Return (X, Y) of the center of cell containing provided text 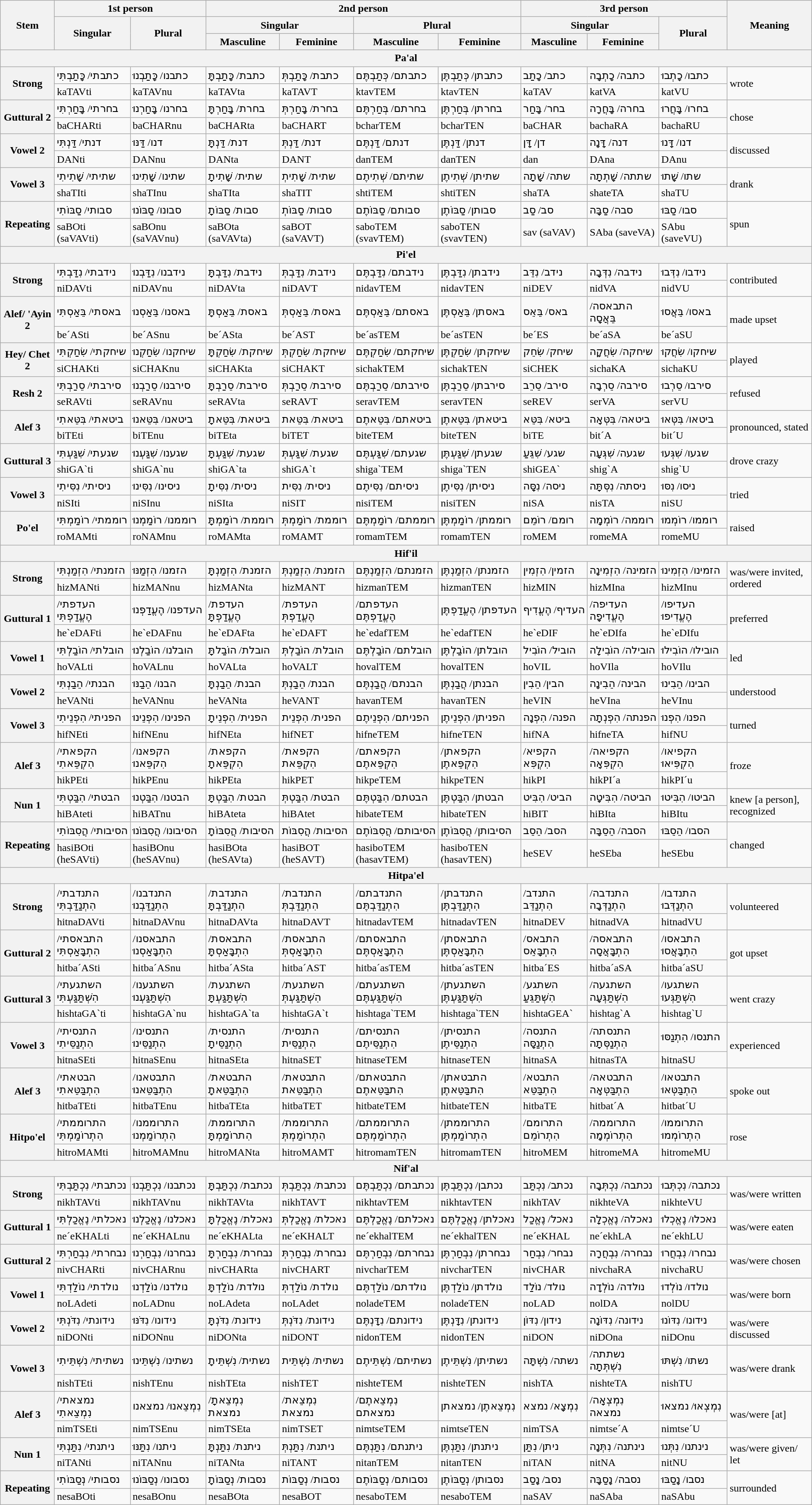
שגענו/ שִׁגַּעְנוּ (168, 453)
be´ES (553, 335)
shiga`TEN (480, 469)
siCHAKnu (168, 368)
shaTInu (168, 193)
הפנית/ הִפְנֵיתָ (243, 717)
ne´ekhalTEN (480, 1236)
nidVA (623, 289)
sichaKU (693, 368)
התנדבה/ הִתְנַדְּבָה (623, 899)
hoVIL (553, 667)
raised (769, 528)
העדפתי/ הֶעֱדַפְתִּי (93, 610)
nisiTEN (480, 503)
התבאסה/ בֵּאֲסָה (623, 312)
nishTEti (93, 1383)
Hif'il (406, 553)
nidonTEN (480, 1337)
he`eDAFti (93, 633)
השתגעתן/ הִשְׁתַּגַּעְתֶּן (480, 991)
רוממנו/ רוֹמַמְנוּ (168, 520)
הקפאתם/ הִקְפֵּאתֶם (396, 757)
דנת/ דַּנְתָּ (243, 142)
נידבתן/ נִדַּבְתֶּן (480, 272)
ביטאנו/ בִּטֵּאנוּ (168, 419)
hitnadavTEN (480, 922)
הביטו/ הִבִּיטוּ (693, 797)
hitba´ES (553, 968)
כתבו/ כָתְבוּ (693, 75)
נולדתי/ נוֹלַדְתִּי (93, 1286)
הבטתי/ הִבַּטְתִּי (93, 797)
הובילו/ הוֹבִילוּ (693, 650)
נִמְצֵאתָ/ נמצאת (243, 1406)
hitroMAMT (316, 1152)
hasiboTEM (hasavTEM) (396, 853)
DAnu (693, 159)
התבטאת/ הִתְבַּטֵּאתָ (243, 1083)
spoke out (769, 1091)
העדפתם/ הֶעֱדַפְתֶּם (396, 610)
roNAMnu (168, 537)
heSEba (623, 853)
nimtseTEM (396, 1429)
nimTSEti (93, 1429)
hitbat´A (623, 1106)
rose (769, 1137)
העדפת/ הֶעֱדַפְתְּ (316, 610)
כתבנו/ כָּתַבְנוּ (168, 75)
nishteTEM (396, 1383)
הבנת/ הֵבַנְתְּ (316, 683)
נסבו/ נָסַבּוּ (693, 1480)
nimtse´U (693, 1429)
הפנינו/ הִפְנֵינוּ (168, 717)
נכתבת/ נִכְתַּבְתָּ (243, 1186)
kaTAVnu (168, 92)
shaTIta (243, 193)
refused (769, 394)
הבטת/ הִבַּטְתָּ (243, 797)
was/were invited, ordered (769, 578)
bachaRU (693, 125)
nesaBOnu (168, 1496)
באס/ בֵּאֵס (553, 312)
נכתבה/ נִכְתְּבוּ (693, 1186)
hitnaSU (693, 1060)
הזמינה/ הִזְמִינָה (623, 570)
נאכלתם/ נֶאֱכַלְתֶּם (396, 1219)
נידונתן/ נִדָּנְתֶּן (480, 1320)
hifNEti (93, 734)
השתגעתי/ הִשְׁתַּגַּעְתִּי (93, 991)
בחרה/ בָּחֲרָה (623, 109)
התרוממת/ הִתרוֹמַמְתָּ (243, 1129)
surrounded (769, 1488)
noLAdeti (93, 1303)
שגעת/ שִׁגַּעְתְּ (316, 453)
baCHARti (93, 125)
סבות/ סַבּוֹתָ (243, 210)
nesaBOT (316, 1496)
hizMANta (243, 587)
was/were eaten (769, 1227)
hizMANnu (168, 587)
נולדה/ נוֹלְדָה (623, 1286)
kaTAV (553, 92)
התנדבו/ הִתְנַדְּבוּ (693, 899)
wrote (769, 83)
Hitpa'el (406, 876)
drank (769, 184)
hitnaSEti (93, 1060)
סבו/ סַבּוּ (693, 210)
נסבה/ נָסַבָּה (623, 1480)
bit´A (623, 436)
nikhteVA (623, 1202)
experienced (769, 1045)
התנסית/ הִתְנַסֵּית (316, 1037)
התנסיתי/ הִתְנַסֵּיתִי (93, 1037)
נשתיתן/ נִשְׁתֵּיתֶן (480, 1360)
הפנו/ הִפְנוּ (693, 717)
סבותן/ סַבּוֹתֶן (480, 210)
hizMInu (693, 587)
hitnaDAVti (93, 922)
השתגענו/ הִשְׁתַּגַּעְנוּ (168, 991)
שגעה/ שִׁגְּעָה (623, 453)
באסתם/ בֵּאַסְתֶּם (396, 312)
shaTU (693, 193)
הזמנתם/ הִזְמַנְתֶּם (396, 570)
niSIta (243, 503)
בחרתי/ בָּחַרְתִּי (93, 109)
hitba´asTEN (480, 968)
hiBIta (623, 814)
3rd person (624, 9)
הובלת/ הוֹבַלְתְּ (316, 650)
התבטאו/ הִתְבַּטְּאוּ (693, 1083)
התנדב/ הִתְנַדֵּב (553, 899)
ניתנתן/ נִתַּנְתֶּן (480, 1446)
הביט/ הִבִּיט (553, 797)
shiGEA` (553, 469)
nitNU (693, 1463)
שתיתי/ שָׁתִיתִי (93, 176)
נינתנו/ נִתְּנוּ (693, 1446)
heVIna (623, 700)
הסיבותם/ הֲסִבּוֹתֶם (396, 831)
Hey/ Chet 2 (28, 360)
hifNA (553, 734)
שגעתם/ שִׁגַּעְתֶּם (396, 453)
hoVIlu (693, 667)
nidonTEM (396, 1337)
danTEM (396, 159)
הובלתי/ הוֹבַלְתִּי (93, 650)
Alef/ 'Ayin 2 (28, 320)
הקפיאו/ הִקְפִּיאוּ (693, 757)
kaTAVta (243, 92)
נאכלתי/ נֶאֱכַלְתִּי (93, 1219)
be´ASta (243, 335)
דנתן/ דַּנְתֶּן (480, 142)
נבחרתן/ נִבְחַרְתֶּן (480, 1253)
hitnaseTEN (480, 1060)
kaTAVti (93, 92)
hizMIna (623, 587)
hitnadVA (623, 922)
ניסו/ נִסּוּ (693, 486)
DANT (316, 159)
hitba´ASta (243, 968)
הבנתי/ הֵבַנְתִּי (93, 683)
hitroMAMti (93, 1152)
התנסית/ הִתְנַסֵּיתָ (243, 1037)
נסבונו/ נְסַבּוֹנוּ (168, 1480)
ne´eKHALT (316, 1236)
serVA (623, 402)
kaTAVT (316, 92)
הובלנו/ הוֹבַלְנוּ (168, 650)
נאכלנו/ נֶאֱכַלְנוּ (168, 1219)
נִמְצָא/ נמצא (553, 1406)
DANti (93, 159)
דנתם/ דַּנְתֶּם (396, 142)
Stem (28, 25)
hizmanTEN (480, 587)
hoVALT (316, 667)
ביטאה/ בִּטְּאָה (623, 419)
הבטתם/ הִבַּטְתֶּם (396, 797)
SAba (saveVA) (623, 233)
niDEV (553, 289)
hikPI´a (623, 780)
hishtaga`TEM (396, 1014)
נידונתי/ נִדֹּנְתִּי (93, 1320)
כתבת/ כָּתַבְתָּ (243, 75)
נבחרת/ נִבְחַרְתָּ (243, 1253)
שתיתן/ שְׁתִיתֶן (480, 176)
התנסו/ הִתְנַסּוּ (693, 1037)
התבאסת/ הִתְבָּאַסְתְּ (316, 945)
נידונו/ נִדּוֹנוּ (693, 1320)
ne´ekhLA (623, 1236)
he`eDAFT (316, 633)
נידבו/ נִדְּבוּ (693, 272)
havanTEN (480, 700)
nishteTA (623, 1383)
סבונו/ סַבּוֹנוּ (168, 210)
hitbaTEnu (168, 1106)
nimTSET (316, 1429)
niDON (553, 1337)
באסנו/ בֵּאַסְנוּ (168, 312)
hifNEnu (168, 734)
נידונה/ נִדּוֹנָה (623, 1320)
באסת/ בֵּאַסְתְּ (316, 312)
Pa'al (406, 58)
hishtaGEA` (553, 1014)
התבטאת/ הִתְבַּטֵּאת (316, 1083)
השתגעת/ הִשְׁתַּגַּעְתְּ (316, 991)
volunteered (769, 907)
sichakTEM (396, 368)
הזמינו/ הִזְמִינוּ (693, 570)
nitanTEN (480, 1463)
heVANT (316, 700)
ביטא/ בִּטֵּא (553, 419)
דנת/ דַּנְתְּ (316, 142)
השתגע/ הִשְׁתַּגֵּעַ (553, 991)
hitroMAMnu (168, 1152)
knew [a person], recognized (769, 805)
niSIti (93, 503)
romeMU (693, 537)
שגעתי/ שִׁגַּעְתִּי (93, 453)
niDONnu (168, 1337)
seravTEM (396, 402)
רומם/ רוֹמֵם (553, 520)
havanTEM (396, 700)
heVANnu (168, 700)
התבאסנו/ הִתְבָּאַסְנוּ (168, 945)
he`edafTEM (396, 633)
hishtaga`TEN (480, 1014)
הבטתן/ הִבַּטְתֶּן (480, 797)
ניתנת/ נִתַּנְתְּ (316, 1446)
התבטא/ הִתְבַּטֵּא (553, 1083)
hibateTEM (396, 814)
noLAdeta (243, 1303)
hitnaDEV (553, 922)
nikhtavTEN (480, 1202)
התרוממת/ הִתְרוֹמַמְתְּ (316, 1129)
נכתבה/ נִכְתְּבָה (623, 1186)
shtiTEN (480, 193)
התרוממתם/ הִתְרוֹמַמְתֶּם (396, 1129)
שתו/ שָׁתוּ (693, 176)
nivCHAR (553, 1269)
ne´eKHALnu (168, 1236)
ne´eKHALti (93, 1236)
heVANta (243, 700)
hishtaGA`t (316, 1014)
הקפאתי/ הִקְפֵּאתִי (93, 757)
הקפאתן/ הִקְפֵּאתֶן (480, 757)
נידון/ נִדּוֹן (553, 1320)
seREV (553, 402)
hikPI (553, 780)
hitbaTET (316, 1106)
נבחרתי/ נִבְחַרְתִּי (93, 1253)
נמצאתי/ נִמְצֵאתִי (93, 1406)
he`eDAFta (243, 633)
hitroMEM (553, 1152)
ניסית/ נִסִּית (316, 486)
niDOna (623, 1337)
changed (769, 845)
naSAba (623, 1496)
הבנתם/ הֲבַנְתֶּם (396, 683)
hikPEti (93, 780)
נשתינו/ נִשְׁתֵּינוּ (168, 1360)
roMAMta (243, 537)
התנדבתם/ הִתְנַדַּבְתֶּם (396, 899)
שיחקנו/ שִׂחַקְנוּ (168, 352)
hikpeTEN (480, 780)
DAna (623, 159)
נידבתם/ נִדַּבְתֶּם (396, 272)
שגע/ שִׁגֵּעַ (553, 453)
dan (553, 159)
הפניתם/ הִפְנֵיתֶם (396, 717)
הסיבות/ הֲסִבּוֹת (316, 831)
שתינו/ שָׁתִינוּ (168, 176)
hitnaDAVta (243, 922)
noladeTEN (480, 1303)
נידונת/ נִדֹּנְתָּ (243, 1320)
was/were discussed (769, 1328)
turned (769, 726)
sichakTEN (480, 368)
nishteTEN (480, 1383)
noLAdet (316, 1303)
ktavTEM (396, 92)
pronounced, stated (769, 427)
רוממו/ רוֹמְמוּ (693, 520)
siCHAKT (316, 368)
played (769, 360)
הסיבותי/ הֲסִבּוֹתִי (93, 831)
שיחק/ שִׂחֵק (553, 352)
niTAN (553, 1463)
nitanTEM (396, 1463)
בחרו/ בָּחֲרוּ (693, 109)
ניסיתם/ נִסִּיתֶם (396, 486)
התבאסתן/ הִתְבָּאַסְתֶּן (480, 945)
hasiBOti (heSAVti) (93, 853)
נידבת/ נִדַּבְתְּ (316, 272)
hitromeMA (623, 1152)
נשתה/ נִשְׁתָּה (553, 1360)
niTANti (93, 1463)
התבאסו/ הִתְבָּאֲסוּ (693, 945)
התרוממו/ הִתְרוֹמְמוּ (693, 1129)
נולדתם/ נוֹלַדְתֶּם (396, 1286)
ביטאו/ בִּטְּאוּ (693, 419)
דנה/ דָּנָה (623, 142)
התבאסתי/ הִתְבָּאַסְתִּי (93, 945)
הפנתה/ הִפְנְתָה (623, 717)
נסבות/ נְסַבּוֹת (316, 1480)
DANnu (168, 159)
saBOta (saVAVta) (243, 233)
הוביל/ הוֹבִיל (553, 650)
ne´eKHAL (553, 1236)
הבנת/ הֵבַנְתָּ (243, 683)
niDAVta (243, 289)
התנסיתם/ הִתְנַסֵּיתֶם (396, 1037)
נִמְצֵאתֶן/ נמצאתן (480, 1406)
nishTA (553, 1383)
hitnasTA (623, 1060)
התנדבתן/ הִתְנַדַּבְתֶּן (480, 899)
heVInu (693, 700)
biTEta (243, 436)
נאכלה/ נֶאֱכְלָה (623, 1219)
התנדבתי/ הִתְנַדַּבְתִּי (93, 899)
רוממתן/ רוֹמַמְתֶּן (480, 520)
nimtseTEN (480, 1429)
הובלתן/ הוֹבַלְתֶּן (480, 650)
הזמנתי/ הִזְמַנְתִּי (93, 570)
כתבתי/ כָּתַבְתִּי (93, 75)
הובילה/ הוֹבִילָה (623, 650)
Pi'el (406, 255)
העדפת/ הֶעֱדַפְתָּ (243, 610)
hitba´aSA (623, 968)
hiBAtet (316, 814)
סב/ סַב (553, 210)
hizmanTEM (396, 587)
nivcharTEN (480, 1269)
דן/ דָּן (553, 142)
nikhtavTEM (396, 1202)
hikPET (316, 780)
shateTA (623, 193)
ktavTEN (480, 92)
הסבו/ הֵסֵבּוּ (693, 831)
be´AST (316, 335)
נולדת/ נוֹלַדְתְּ (316, 1286)
כתבתם/ כְּתַבְתֶּם (396, 75)
הבטאתי/ הִתְבַּטֵּאתִי (93, 1083)
hitbaTE (553, 1106)
התנסתה/ הִתְנַסְּתָה (623, 1037)
nivchaRU (693, 1269)
hitbateTEN (480, 1106)
naSAV (553, 1496)
hovalTEN (480, 667)
bit´U (693, 436)
ניסיתי/ נִסִּיתִי (93, 486)
הבנו/ הֵבַנּוּ (168, 683)
baCHARnu (168, 125)
באסתן/ בֵּאַסְתֶּן (480, 312)
seRAVnu (168, 402)
הזמין/ הִזְמִין (553, 570)
רוממה/ רוֹמְמָה (623, 520)
hifneTA (623, 734)
went crazy (769, 999)
נבחרו/ נִבְחֲרוּ (693, 1253)
נידבת/ נִדַּבְתָּ (243, 272)
hitnaSEnu (168, 1060)
בחרתן/ בְּחַרְתֶּן (480, 109)
hasiboTEN (hasavTEN) (480, 853)
ne´eKHALta (243, 1236)
shaTA (553, 193)
baCHART (316, 125)
hitroMANta (243, 1152)
serVU (693, 402)
נכתבנו/ נִכְתַּבְנוּ (168, 1186)
noLADnu (168, 1303)
hoVALti (93, 667)
ניסה/ נִסָּה (553, 486)
נולדו/ נוֹלְדוּ (693, 1286)
ביטאת/ בִּטֵּאתָ (243, 419)
סירב/ סֵרֵב (553, 385)
בחרנו/ בָּחַרְנוּ (168, 109)
נכתבתי/ נִכְתַּבְתִּי (93, 1186)
העדיפה/ הֶעֱדִיפָה (623, 610)
התבאסתם/ הִתְבָּאַסְתֶּם (396, 945)
hitba´ASnu (168, 968)
was/were born (769, 1295)
shig`U (693, 469)
heVIN (553, 700)
shaTIT (316, 193)
shig`A (623, 469)
hitnaSEta (243, 1060)
התבטאתם/ הִתבַּטֵּאתֶם (396, 1083)
התנדבנו/ הִתְנַדַּבְנוּ (168, 899)
העדיפו/ הֶעֱדִיפוּ (693, 610)
naSAbu (693, 1496)
ne´ekhLU (693, 1236)
דנו/ דַּנּוּ (168, 142)
shiga`TEM (396, 469)
saboTEN (svavTEN) (480, 233)
hitbaTEti (93, 1106)
nikhTAVT (316, 1202)
niSU (693, 503)
סבותי/ סַבּוֹתִי (93, 210)
hifNET (316, 734)
nivCHARnu (168, 1269)
nolDA (623, 1303)
heSEV (553, 853)
התרוממתי/ הִתְרוֹמַמְתִּי (93, 1129)
nikhTAVta (243, 1202)
ביטאת/ בִּטֵּאת (316, 419)
נידבה/ נִדְּבָה (623, 272)
העדיף/ הֶעֱדִיף (553, 610)
ניסתה/ נִסְּתָּה (623, 486)
נאכל/ נֶאֱכַל (553, 1219)
נסבות/ נְסַבּוֹתָ (243, 1480)
was/were [at] (769, 1414)
נִמְצְאָה/ נמצאה (623, 1406)
הבינה/ הֵבִינָה (623, 683)
biteTEN (480, 436)
nidavTEN (480, 289)
hovalTEM (396, 667)
bcharTEM (396, 125)
ביטאתי/ בִּטֵּאתִי (93, 419)
בחרתם/ בְּחַרְתֶּם (396, 109)
noladeTEM (396, 1303)
hasiBOT (heSAVT) (316, 853)
נידונת/ נִדֹּנְתְּ (316, 1320)
hitbat´U (693, 1106)
התנדבת/ הִתְנַדַּבְתְּ (316, 899)
נידונו/ נִדֹּנּוּ (168, 1320)
נבחרנו/ נִבְחַרְנוּ (168, 1253)
סירבת/ סֵרַבְתְּ (316, 385)
ָהובלת/ הוֹבַלתּ (243, 650)
שגעת/ שִׁגַּעְתָּ (243, 453)
hifNU (693, 734)
נִמְצֵאתֶם/ נמצאתם (396, 1406)
נִמְצְאוּ/ נמצאוּ (693, 1406)
סירבתי/ סֵרַבְתִּי (93, 385)
was/were chosen (769, 1261)
הקפיא/ הִקְפִּא (553, 757)
hishtaGA`ta (243, 1014)
שתית/ שָׁתִיתָ (243, 176)
נולדתן/ נוֹלַדְתֶּן (480, 1286)
be´asTEN (480, 335)
nimTSEta (243, 1429)
hitnaSET (316, 1060)
Nif'al (406, 1169)
נִמְצֵאנוּ/ נמצאנו (168, 1406)
ניסיתן/ נִסִּיתֶן (480, 486)
romamTEM (396, 537)
בחרת/ בָּחַרְתָּ (243, 109)
Po'el (28, 528)
הפנית/ הִפְנֵית (316, 717)
nolDU (693, 1303)
נִמְצֵאת/ נמצאת (316, 1406)
niSA (553, 503)
DANta (243, 159)
seRAVti (93, 402)
hikpeTEM (396, 780)
נידב/ נִדֵּב (553, 272)
drove crazy (769, 461)
הסיבונו/ הֲסִבּוֹנוּ (168, 831)
סירבתן/ סֵרַבְתֶּן (480, 385)
נאכלתן/ נֶאֱכַלְתֶּם (480, 1219)
hasiBOnu (heSAVnu) (168, 853)
נשתתה/ נִשְׁתְּתָה (623, 1360)
niDONti (93, 1337)
was/were drank (769, 1368)
shtiTEM (396, 193)
hitbateTEM (396, 1106)
hibateTEN (480, 814)
התרוממנו/ הִתְרוֹמַמְנוּ (168, 1129)
nesaBOti (93, 1496)
הבטת/ הִבַּטְתְּ (316, 797)
הסבה/ הֵסֵבָּה (623, 831)
כתבתן/ כְּתַבְתֶּן (480, 75)
הפניתן/ הִפְנֵיתֶן (480, 717)
hitnadVU (693, 922)
hitba´AST (316, 968)
העדפנו/ הֶעֱדַפְנוּ (168, 610)
sichaKA (623, 368)
שיחקתם/ שִׂחַקְתֶּם (396, 352)
הבינו/ הֵבִינוּ (693, 683)
נבחרת/ נִבְחַרְתְּ (316, 1253)
ביטאתן/ בִּטֵּאתֶן (480, 419)
באסו/ בֵּאֲסוּ (693, 312)
הזמנו/ הִזְמַנּוּ (168, 570)
דנו/ דָּנוּ (693, 142)
התבאסת/ הִתְבָּאַסְתָּ (243, 945)
hitnaDAVT (316, 922)
contributed (769, 280)
seravTEN (480, 402)
be´aSU (693, 335)
be´asTEM (396, 335)
roMAMti (93, 537)
biTE (553, 436)
ניתנו/ נִתַּנּוּ (168, 1446)
nitNA (623, 1463)
הזמנת/ הִזְמַנְתְּ (316, 570)
nishTET (316, 1383)
hishtag`A (623, 1014)
ביטאתם/ בִּטֵּאתֶם (396, 419)
נאכלת/ נֶאֱכַלְתָּ (243, 1219)
נשתיתם/ נִשְׁתֵּיתֶם (396, 1360)
התבטאתן/ הִתבַּטֵּאתֶן (480, 1083)
באסתי/ בֵּאַסְתִּי (93, 312)
נבחר/ נִבְחַר (553, 1253)
ניתנת/ נִתַּנְתָּ (243, 1446)
שיחקת/ שִׂחַקְתָּ (243, 352)
כתבת/ כָּתַבְתְּ (316, 75)
התבטאה/ הִתְבַּטְּאָה (623, 1083)
niDONT (316, 1337)
niDAVnu (168, 289)
הסב/ הֵסֵב (553, 831)
ניתנתם/ נִתַּנְתֶּם (396, 1446)
shiGA`ti (93, 469)
שתיתם/ שְׁתִיתֶם (396, 176)
התנסה/ הִתְנַסָּה (553, 1037)
nisiTEM (396, 503)
נשתו/ נִשְׁתּוּ (693, 1360)
he`eDIfa (623, 633)
siCHAKta (243, 368)
made upset (769, 320)
roMEM (553, 537)
התבאסה/ הִתְבָּאֲסָה (623, 945)
העדפתן/ הֶעֱדַפְתֶּן (480, 610)
hitbaTEta (243, 1106)
סירבנו/ סֵרַבְנוּ (168, 385)
got upset (769, 953)
nishTEnu (168, 1383)
hiBATnu (168, 814)
was/were written (769, 1194)
nikhTAVnu (168, 1202)
noLAD (553, 1303)
be´ASti (93, 335)
nidVU (693, 289)
biteTEM (396, 436)
סבותם/ סַבּוֹתֶם (396, 210)
hikPEta (243, 780)
saboTEM (svavTEM) (396, 233)
nimTSEnu (168, 1429)
שיחקו/ שִׂחֲקוּ (693, 352)
רוממת/ רוֹמַמְתְּ (316, 520)
romamTEN (480, 537)
סבות/ סַבּוֹתְ (316, 210)
bcharTEN (480, 125)
הובלתם/ הוֹבַלְתֶּם (396, 650)
נולדת/ נוֹלַדְתָּ (243, 1286)
הביטה/ הִבִּיטָה (623, 797)
נינתנה/ נִתְּנָה (623, 1446)
hiBItu (693, 814)
nikhTAVti (93, 1202)
hitba´asTEM (396, 968)
התרוממתן/ הִתְרוֹמַמְתֶּן (480, 1129)
התבטאנו/ הִתְבַּטֵּאנוּ (168, 1083)
hoVALta (243, 667)
hiBAteta (243, 814)
nikhteVU (693, 1202)
נכתבת/ נִכְתַּבְתְּ (316, 1186)
shiGA`ta (243, 469)
hikPEnu (168, 780)
nikhTAV (553, 1202)
Hitpo'el (28, 1137)
danTEN (480, 159)
preferred (769, 618)
bachaRA (623, 125)
הקפאת/ הִקְפֵּאתָ (243, 757)
nivCHARta (243, 1269)
niDONta (243, 1337)
seRAVT (316, 402)
כתב/ כָתַב (553, 75)
התרומם/ הִתְרוֹמֵם (553, 1129)
SAbu (saveVU) (693, 233)
siCHEK (553, 368)
נבחרתם/ נִבְחַרְתֶּם (396, 1253)
שיחקתן/ שִׂחַקְתֶּן (480, 352)
hikPI´u (693, 780)
baCHAR (553, 125)
רוממתם/ רוֹמַמְתֶּם (396, 520)
sav (saVAV) (553, 233)
shaTIti (93, 193)
hoVALnu (168, 667)
nimTSA (553, 1429)
hitnaDAVnu (168, 922)
chose (769, 117)
נכתבן/ נִכְתַּבְתֶּן (480, 1186)
הבטנו/ הִבַּטְנוּ (168, 797)
biTEnu (168, 436)
understood (769, 692)
hitba´aSU (693, 968)
be´aSA (623, 335)
niDOnu (693, 1337)
nivcharTEM (396, 1269)
nimtse´A (623, 1429)
נולד/ נוֹלַד (553, 1286)
heVANti (93, 700)
נידבנו/ נִדַּבְנוּ (168, 272)
הקפאנו/ הִקפֵּאנוּ (168, 757)
hiBIT (553, 814)
התרוממה/ הִתְרוֹמְמָה (623, 1129)
baCHARta (243, 125)
שיחקתי/ שִׂחַקְתִּי (93, 352)
biTEti (93, 436)
hitromeMU (693, 1152)
nivchaRA (623, 1269)
niTANta (243, 1463)
רוממתי/ רוֹמַמְתִּי (93, 520)
הקפיאה/ הִקְפִּאָה (623, 757)
hishtaGA`ti (93, 1014)
ניתנתי/ נִתַּנְתִּי (93, 1446)
siCHAKti (93, 368)
he`edafTEN (480, 633)
hifneTEN (480, 734)
בחר/ בָּחַר (553, 109)
shiGA`nu (168, 469)
סירבתם/ סֵרַבְתֶּם (396, 385)
נסבותי/ נְסַבּוֹתִי (93, 1480)
romeMA (623, 537)
Meaning (769, 25)
בחרת/ בָּחַרְתְּ (316, 109)
hitba´ASti (93, 968)
hishtaGA`nu (168, 1014)
hoVIla (623, 667)
was/were given/ let (769, 1454)
hitnadavTEM (396, 922)
התנסינו/ הִתְנַסֵּינוּ (168, 1037)
nivCHARti (93, 1269)
niDAVti (93, 289)
סירבו/ סֵרְבוּ (693, 385)
saBOti (saVAVti) (93, 233)
השתגעו/ הִשְׁתַּגְּעוּ (693, 991)
he`eDAFnu (168, 633)
hizMIN (553, 587)
כתבה/ כָתְבָה (623, 75)
Resh 2 (28, 394)
2nd person (363, 9)
niDAVT (316, 289)
שתית/ שָׁתִיתְ (316, 176)
סבה/ סַבָּה (623, 210)
hizMANT (316, 587)
נסב/ נָסַב (553, 1480)
hifneTEM (396, 734)
נכתב/ נִכְתַּב (553, 1186)
niSInu (168, 503)
נכתבתם/ נִכְתַּבְתֶּם (396, 1186)
ne´ekhalTEM (396, 1236)
דנתי/ דַּנְתִּי (93, 142)
spun (769, 224)
nishTU (693, 1383)
הפנה/ הִפְנָה (553, 717)
saBOnu (saVAVnu) (168, 233)
niSIT (316, 503)
be´ASnu (168, 335)
nidavTEM (396, 289)
נסבותם/ נְסַבּוֹתֶם (396, 1480)
נסבותן/ נְסַבּוֹתֶן (480, 1480)
השתגעתם/ הִשְׁתַּגַּעְתֶּם (396, 991)
hifNEta (243, 734)
led (769, 658)
biTET (316, 436)
נולדנו/ נוֹלַדְנוּ (168, 1286)
heSEbu (693, 853)
שתה/ שָׁתָה (553, 176)
froze (769, 765)
שיחקת/ שִׂחַקְתְּ (316, 352)
התבאס/ הִתְבָּאֵס (553, 945)
tried (769, 494)
nishTEta (243, 1383)
נשתית/ נִשְׁתֵּית (316, 1360)
שגעו/ שִׁגְּעוּ (693, 453)
סירבת/ סֵרַבְתָּ (243, 385)
nisTA (623, 503)
katVU (693, 92)
hitnaSA (553, 1060)
discussed (769, 151)
katVA (623, 92)
hiBAteti (93, 814)
shiGA`t (316, 469)
niTANnu (168, 1463)
seRAVta (243, 402)
נאכלו/ נֶאֱכְלוּ (693, 1219)
he`eDIfu (693, 633)
הסיבות/ הֲסִבּוֹתָ (243, 831)
niTANT (316, 1463)
נאכלת/ נֶאֱכַלְתְּ (316, 1219)
נידבתי/ נִדַּבְתִּי (93, 272)
hasiBOta (heSAVta) (243, 853)
השתגעת/ הִשְׁתַּגַּעְתָּ (243, 991)
hitnaseTEM (396, 1060)
1st person (130, 9)
נידונתם/ נִדָּנְתֶּם (396, 1320)
roMAMT (316, 537)
hizMANti (93, 587)
הקפאת/ הִקְפֵּאת (316, 757)
שיחקה/ שִׂחֲקָה (623, 352)
התנסיתן/ הִתְנַסֵּיתֶן (480, 1037)
שגעתן/ שִׁגַּעְתֶּן (480, 453)
נשתית/ נִשְׁתֵּיתָ (243, 1360)
saBOT (saVAVT) (316, 233)
ניתן/ נִתַּן (553, 1446)
הזמנת/ הִזְמַנְתָּ (243, 570)
נשתיתי/ נִשְׁתֵּיתִי (93, 1360)
השתגעה/ הִשְׁתַּגְּעָה (623, 991)
ניסינו/ נִסִּינוּ (168, 486)
he`eDIF (553, 633)
הבנתן/ הֲבַנְתֶּן (480, 683)
hishtag`U (693, 1014)
הסיבותן/ הֲסִבּוֹתֶן (480, 831)
nivCHART (316, 1269)
סירבה/ סֵרְבָה (623, 385)
רוממת/ רוֹמַמְתָּ (243, 520)
הזמנתן/ הִזְמַנְתֶּן (480, 570)
ניסית/ נִסִּיתָ (243, 486)
באסת/ בֵּאַסְתָּ (243, 312)
נבחרה/ נִבְחֲרָה (623, 1253)
הפניתי/ הִפְנֵיתִי (93, 717)
nesaBOta (243, 1496)
התנדבת/ הִתְנַדַּבְתָּ (243, 899)
הבין/ הֵבִין (553, 683)
שתתה/ שָׁתְתָה (623, 176)
